Pinpoint the cell where the given text exists, returning its (X, Y) midpoint coordinate. 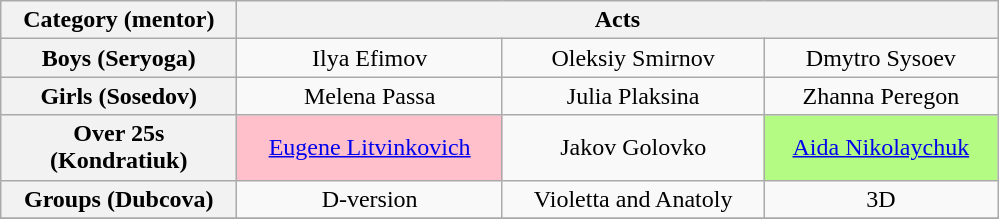
Ilya Efimov (370, 58)
Girls (Sosedov) (119, 96)
Oleksiy Smirnov (632, 58)
Eugene Litvinkovich (370, 148)
Melena Passa (370, 96)
Jakov Golovko (632, 148)
Zhanna Peregon (881, 96)
Category (mentor) (119, 20)
3D (881, 199)
Acts (618, 20)
Aida Nikolaychuk (881, 148)
Boys (Seryoga) (119, 58)
Julia Plaksina (632, 96)
Over 25s (Kondratiuk) (119, 148)
Groups (Dubcova) (119, 199)
Dmytro Sysoev (881, 58)
Violetta and Anatoly (632, 199)
D-version (370, 199)
